From the cell containing the given text, extract its center point as [x, y] coordinate. 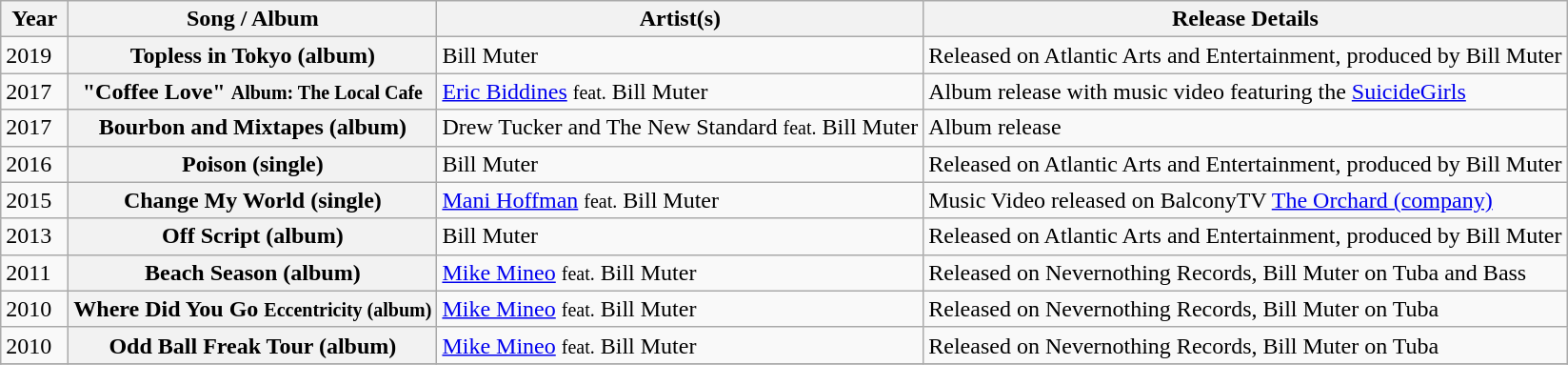
Artist(s) [680, 19]
Odd Ball Freak Tour (album) [253, 345]
Release Details [1245, 19]
Year [34, 19]
Bourbon and Mixtapes (album) [253, 128]
Eric Biddines feat. Bill Muter [680, 91]
Topless in Tokyo (album) [253, 55]
Album release [1245, 128]
2019 [34, 55]
Song / Album [253, 19]
Poison (single) [253, 164]
Drew Tucker and The New Standard feat. Bill Muter [680, 128]
Released on Nevernothing Records, Bill Muter on Tuba and Bass [1245, 273]
2011 [34, 273]
Where Did You Go Eccentricity (album) [253, 309]
Beach Season (album) [253, 273]
Album release with music video featuring the SuicideGirls [1245, 91]
Change My World (single) [253, 200]
2013 [34, 236]
Off Script (album) [253, 236]
Mani Hoffman feat. Bill Muter [680, 200]
Music Video released on BalconyTV The Orchard (company) [1245, 200]
2015 [34, 200]
2016 [34, 164]
"Coffee Love" Album: The Local Cafe [253, 91]
